Return the (x, y) coordinate for the center point of the cell that contains the specified text.  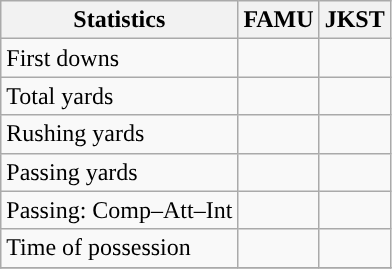
Statistics (120, 20)
First downs (120, 58)
Passing yards (120, 172)
JKST (354, 20)
FAMU (278, 20)
Passing: Comp–Att–Int (120, 210)
Rushing yards (120, 134)
Time of possession (120, 248)
Total yards (120, 96)
